Identify which cell holds the provided text, then report its [x, y] central coordinate. 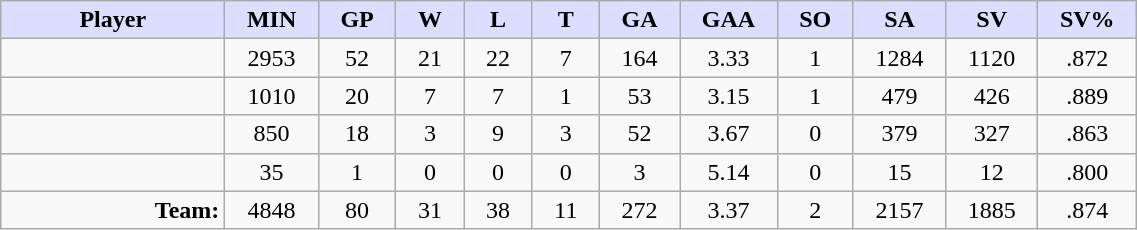
3.33 [729, 58]
479 [899, 96]
11 [566, 210]
.800 [1088, 172]
L [498, 20]
T [566, 20]
327 [992, 134]
Player [113, 20]
.874 [1088, 210]
.863 [1088, 134]
35 [272, 172]
.872 [1088, 58]
3.37 [729, 210]
2 [815, 210]
1120 [992, 58]
SO [815, 20]
426 [992, 96]
1885 [992, 210]
4848 [272, 210]
SA [899, 20]
3.15 [729, 96]
1010 [272, 96]
53 [639, 96]
2953 [272, 58]
21 [430, 58]
GA [639, 20]
15 [899, 172]
Team: [113, 210]
2157 [899, 210]
5.14 [729, 172]
850 [272, 134]
20 [357, 96]
379 [899, 134]
38 [498, 210]
SV% [1088, 20]
80 [357, 210]
164 [639, 58]
272 [639, 210]
22 [498, 58]
3.67 [729, 134]
9 [498, 134]
GP [357, 20]
GAA [729, 20]
18 [357, 134]
MIN [272, 20]
31 [430, 210]
SV [992, 20]
.889 [1088, 96]
12 [992, 172]
1284 [899, 58]
W [430, 20]
